Return [X, Y] of the center of cell containing provided text 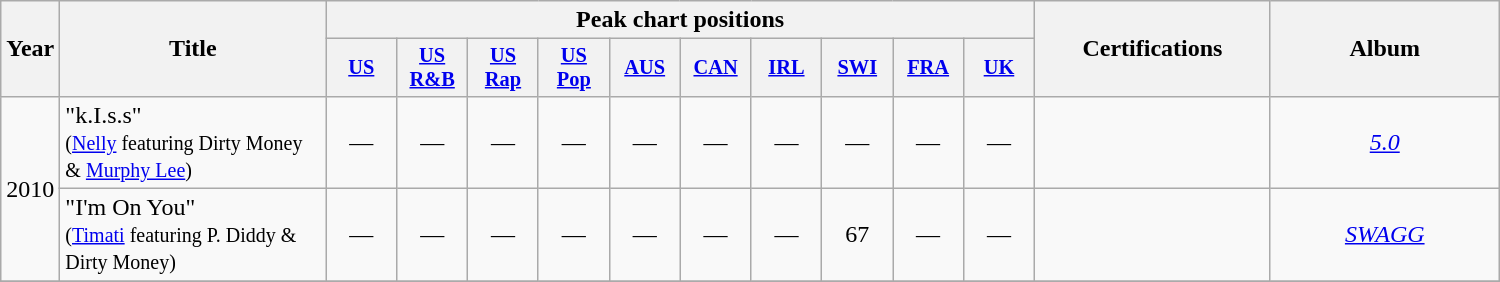
Certifications [1152, 49]
SWAGG [1384, 235]
Peak chart positions [680, 20]
USPop [574, 68]
Title [193, 49]
"I'm On You" (Timati featuring P. Diddy & Dirty Money) [193, 235]
UK [1000, 68]
AUS [644, 68]
USR&B [432, 68]
5.0 [1384, 142]
USRap [504, 68]
SWI [858, 68]
CAN [716, 68]
67 [858, 235]
US [362, 68]
Year [30, 49]
2010 [30, 188]
IRL [786, 68]
FRA [928, 68]
Album [1384, 49]
"k.I.s.s" (Nelly featuring Dirty Money & Murphy Lee) [193, 142]
